Find where the given text appears and provide that cell's center as [x, y] coordinate. 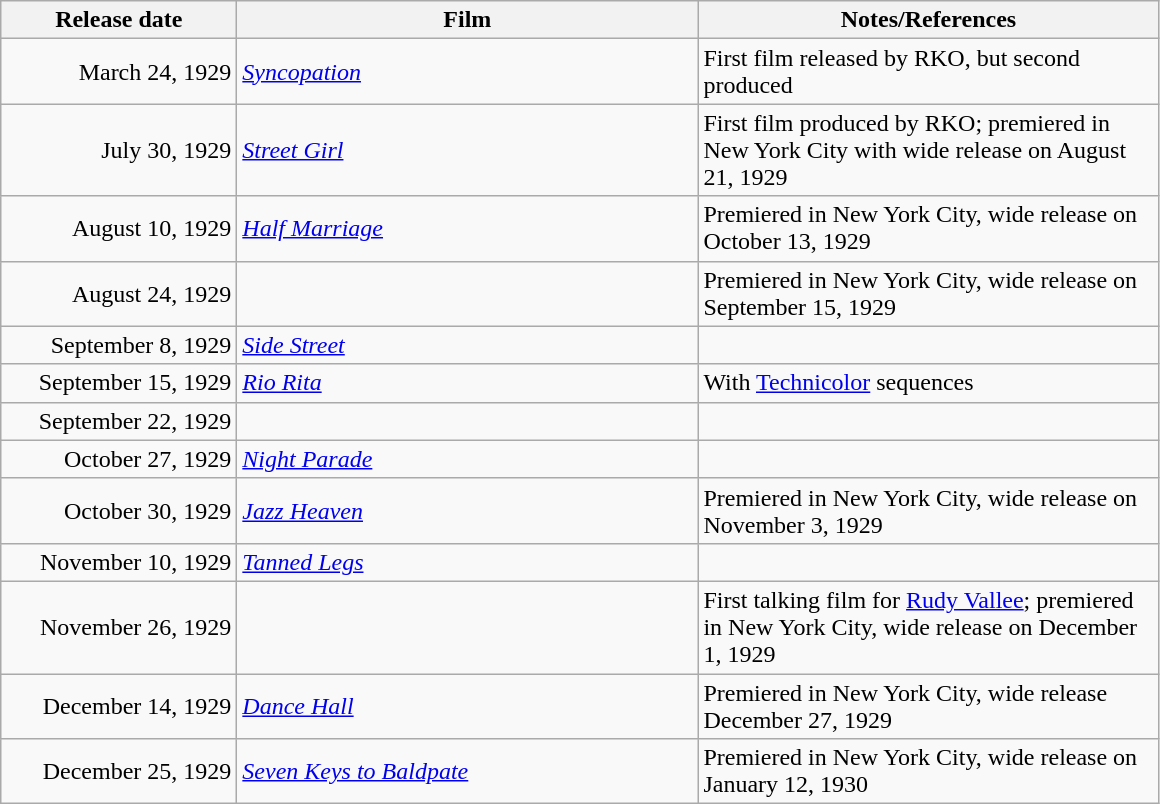
Premiered in New York City, wide release on October 13, 1929 [928, 228]
November 10, 1929 [119, 562]
Tanned Legs [468, 562]
Film [468, 20]
September 15, 1929 [119, 383]
Dance Hall [468, 706]
Street Girl [468, 150]
March 24, 1929 [119, 72]
Premiered in New York City, wide release on September 15, 1929 [928, 294]
With Technicolor sequences [928, 383]
December 14, 1929 [119, 706]
First film produced by RKO; premiered in New York City with wide release on August 21, 1929 [928, 150]
Night Parade [468, 459]
Side Street [468, 345]
First film released by RKO, but second produced [928, 72]
July 30, 1929 [119, 150]
Half Marriage [468, 228]
August 24, 1929 [119, 294]
Release date [119, 20]
First talking film for Rudy Vallee; premiered in New York City, wide release on December 1, 1929 [928, 627]
Notes/References [928, 20]
Premiered in New York City, wide release on November 3, 1929 [928, 510]
November 26, 1929 [119, 627]
September 22, 1929 [119, 421]
December 25, 1929 [119, 772]
Rio Rita [468, 383]
Syncopation [468, 72]
Premiered in New York City, wide release on January 12, 1930 [928, 772]
Seven Keys to Baldpate [468, 772]
Premiered in New York City, wide release December 27, 1929 [928, 706]
October 27, 1929 [119, 459]
September 8, 1929 [119, 345]
August 10, 1929 [119, 228]
Jazz Heaven [468, 510]
October 30, 1929 [119, 510]
